Capture the cell that displays the provided text and extract its (x, y) central coordinate. 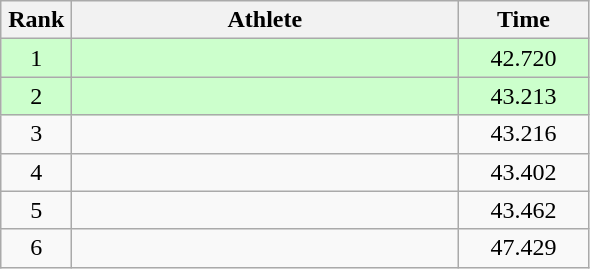
43.402 (524, 172)
3 (36, 134)
Rank (36, 20)
47.429 (524, 248)
1 (36, 58)
Athlete (265, 20)
42.720 (524, 58)
43.213 (524, 96)
43.462 (524, 210)
4 (36, 172)
6 (36, 248)
5 (36, 210)
Time (524, 20)
2 (36, 96)
43.216 (524, 134)
